Find where the given text appears and provide that cell's center as [x, y] coordinate. 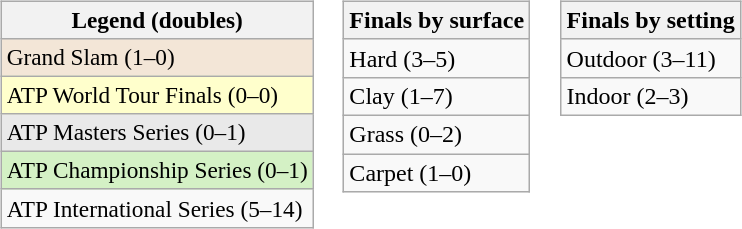
Finals by surface [437, 20]
ATP International Series (5–14) [157, 208]
Carpet (1–0) [437, 173]
Hard (3–5) [437, 58]
Finals by setting [650, 20]
Legend (doubles) [157, 20]
ATP Masters Series (0–1) [157, 133]
Grand Slam (1–0) [157, 57]
Outdoor (3–11) [650, 58]
Grass (0–2) [437, 134]
ATP Championship Series (0–1) [157, 171]
Clay (1–7) [437, 96]
Indoor (2–3) [650, 96]
ATP World Tour Finals (0–0) [157, 95]
